Provide the [X, Y] coordinate of the cell's center where the given text is located.  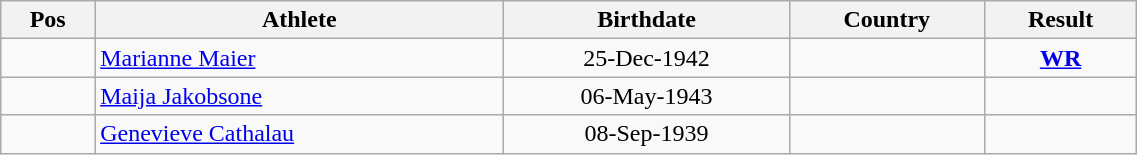
06-May-1943 [646, 96]
Result [1060, 20]
Pos [48, 20]
WR [1060, 58]
Birthdate [646, 20]
Maija Jakobsone [300, 96]
Athlete [300, 20]
Country [886, 20]
25-Dec-1942 [646, 58]
Genevieve Cathalau [300, 134]
08-Sep-1939 [646, 134]
Marianne Maier [300, 58]
